Return the (X, Y) coordinate for the center point of the cell that contains the specified text.  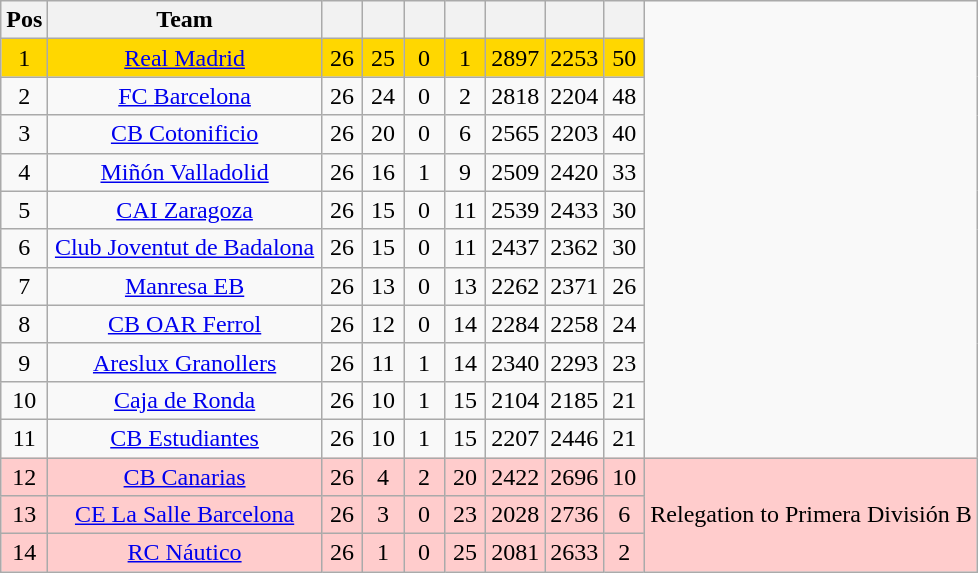
2422 (516, 477)
16 (382, 172)
Real Madrid (185, 58)
Caja de Ronda (185, 400)
FC Barcelona (185, 96)
2509 (516, 172)
Miñón Valladolid (185, 172)
2207 (516, 438)
2565 (516, 134)
2362 (574, 248)
2420 (574, 172)
48 (624, 96)
2203 (574, 134)
2204 (574, 96)
2818 (516, 96)
2028 (516, 515)
40 (624, 134)
CE La Salle Barcelona (185, 515)
5 (24, 210)
2897 (516, 58)
CB Estudiantes (185, 438)
CB Cotonificio (185, 134)
2446 (574, 438)
33 (624, 172)
Areslux Granollers (185, 362)
2258 (574, 324)
Relegation to Primera División B (811, 515)
Pos (24, 20)
Team (185, 20)
2437 (516, 248)
2284 (516, 324)
2633 (574, 553)
RC Náutico (185, 553)
8 (24, 324)
2262 (516, 286)
2104 (516, 400)
2340 (516, 362)
2081 (516, 553)
2293 (574, 362)
2371 (574, 286)
CB Canarias (185, 477)
50 (624, 58)
CB OAR Ferrol (185, 324)
7 (24, 286)
2696 (574, 477)
Manresa EB (185, 286)
Club Joventut de Badalona (185, 248)
2433 (574, 210)
2253 (574, 58)
2539 (516, 210)
2185 (574, 400)
2736 (574, 515)
CAI Zaragoza (185, 210)
